Extract the (x, y) coordinate from the center of the cell holding the provided text.  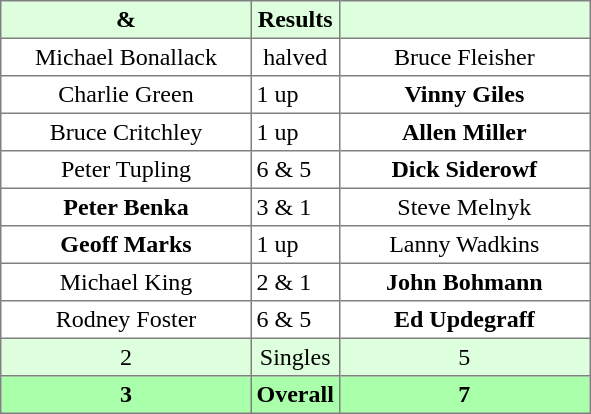
Overall (295, 395)
Allen Miller (464, 132)
Michael King (126, 282)
Lanny Wadkins (464, 245)
Peter Tupling (126, 170)
3 & 1 (295, 207)
halved (295, 57)
Bruce Critchley (126, 132)
John Bohmann (464, 282)
2 (126, 357)
5 (464, 357)
Results (295, 20)
3 (126, 395)
Dick Siderowf (464, 170)
7 (464, 395)
Peter Benka (126, 207)
Singles (295, 357)
Geoff Marks (126, 245)
Steve Melnyk (464, 207)
& (126, 20)
Bruce Fleisher (464, 57)
Vinny Giles (464, 95)
Rodney Foster (126, 320)
Ed Updegraff (464, 320)
Charlie Green (126, 95)
2 & 1 (295, 282)
Michael Bonallack (126, 57)
